Identify which cell holds the provided text, then report its [x, y] central coordinate. 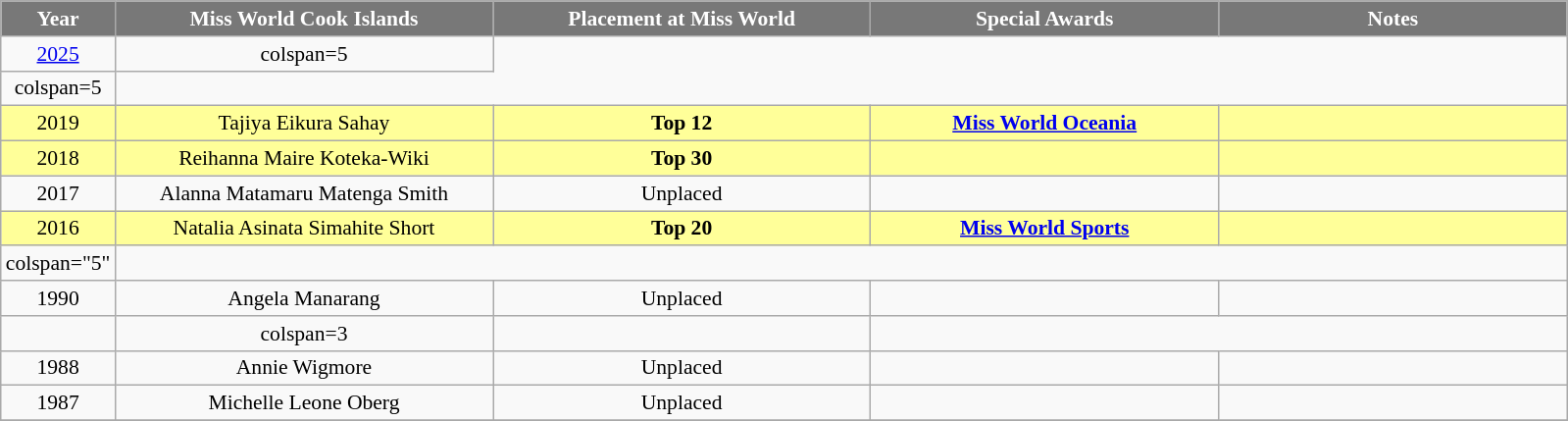
Miss World Cook Islands [304, 19]
Michelle Leone Oberg [304, 403]
Miss World Oceania [1045, 124]
Top 12 [683, 124]
Top 20 [683, 229]
Natalia Asinata Simahite Short [304, 229]
2019 [59, 124]
1990 [59, 298]
1987 [59, 403]
Tajiya Eikura Sahay [304, 124]
Annie Wigmore [304, 368]
Special Awards [1045, 19]
Year [59, 19]
2018 [59, 159]
Alanna Matamaru Matenga Smith [304, 193]
colspan=3 [304, 334]
2017 [59, 193]
Top 30 [683, 159]
Reihanna Maire Koteka-Wiki [304, 159]
2016 [59, 229]
colspan="5" [59, 264]
Angela Manarang [304, 298]
2025 [59, 54]
Notes [1392, 19]
1988 [59, 368]
Placement at Miss World [683, 19]
Miss World Sports [1045, 229]
